Extract the (X, Y) coordinate from the center of the cell holding the provided text.  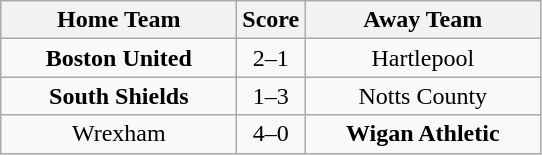
Away Team (423, 20)
Notts County (423, 96)
Wigan Athletic (423, 134)
Wrexham (119, 134)
1–3 (271, 96)
Boston United (119, 58)
Home Team (119, 20)
4–0 (271, 134)
Hartlepool (423, 58)
Score (271, 20)
2–1 (271, 58)
South Shields (119, 96)
